For the text-containing cell, return its midpoint in (X, Y) coordinate format. 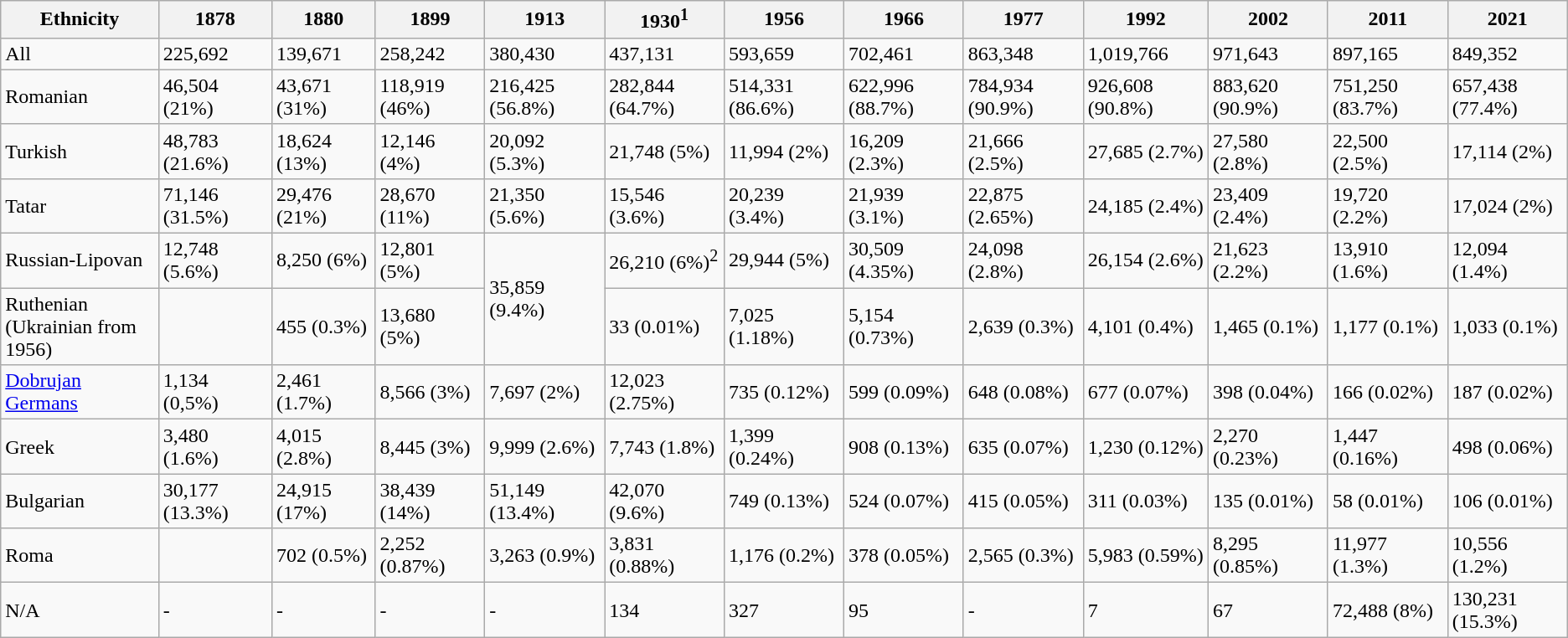
1977 (1024, 20)
702,461 (903, 54)
12,094 (1.4%) (1508, 261)
3,480 (1.6%) (214, 447)
4,101 (0.4%) (1146, 327)
5,154 (0.73%) (903, 327)
225,692 (214, 54)
593,659 (784, 54)
7,025 (1.18%) (784, 327)
27,580 (2.8%) (1268, 151)
398 (0.04%) (1268, 392)
8,295 (0.85%) (1268, 556)
657,438 (77.4%) (1508, 97)
33 (0.01%) (665, 327)
135 (0.01%) (1268, 501)
Dobrujan Germans (80, 392)
5,983 (0.59%) (1146, 556)
883,620 (90.9%) (1268, 97)
24,185 (2.4%) (1146, 206)
Roma (80, 556)
1878 (214, 20)
599 (0.09%) (903, 392)
26,210 (6%)2 (665, 261)
1,447 (0.16%) (1387, 447)
15,546 (3.6%) (665, 206)
9,999 (2.6%) (544, 447)
21,350 (5.6%) (544, 206)
415 (0.05%) (1024, 501)
749 (0.13%) (784, 501)
8,566 (3%) (431, 392)
17,114 (2%) (1508, 151)
282,844 (64.7%) (665, 97)
166 (0.02%) (1387, 392)
46,504 (21%) (214, 97)
27,685 (2.7%) (1146, 151)
216,425 (56.8%) (544, 97)
21,623 (2.2%) (1268, 261)
2011 (1387, 20)
2,565 (0.3%) (1024, 556)
13,680 (5%) (431, 327)
784,934 (90.9%) (1024, 97)
971,643 (1268, 54)
29,944 (5%) (784, 261)
43,671 (31%) (323, 97)
20,092 (5.3%) (544, 151)
311 (0.03%) (1146, 501)
1880 (323, 20)
21,939 (3.1%) (903, 206)
21,748 (5%) (665, 151)
51,149 (13.4%) (544, 501)
30,509 (4.35%) (903, 261)
72,488 (8%) (1387, 610)
849,352 (1508, 54)
58 (0.01%) (1387, 501)
908 (0.13%) (903, 447)
12,748 (5.6%) (214, 261)
648 (0.08%) (1024, 392)
Russian-Lipovan (80, 261)
12,146 (4%) (431, 151)
28,670 (11%) (431, 206)
Tatar (80, 206)
1,399 (0.24%) (784, 447)
71,146 (31.5%) (214, 206)
48,783 (21.6%) (214, 151)
1,176 (0.2%) (784, 556)
926,608 (90.8%) (1146, 97)
897,165 (1387, 54)
24,915 (17%) (323, 501)
3,831 (0.88%) (665, 556)
Romanian (80, 97)
16,209 (2.3%) (903, 151)
67 (1268, 610)
7,743 (1.8%) (665, 447)
7 (1146, 610)
12,801 (5%) (431, 261)
21,666 (2.5%) (1024, 151)
1,177 (0.1%) (1387, 327)
19,720 (2.2%) (1387, 206)
Ethnicity (80, 20)
42,070 (9.6%) (665, 501)
Bulgarian (80, 501)
18,624 (13%) (323, 151)
1899 (431, 20)
Ruthenian (Ukrainian from 1956) (80, 327)
20,239 (3.4%) (784, 206)
1,019,766 (1146, 54)
38,439 (14%) (431, 501)
1956 (784, 20)
17,024 (2%) (1508, 206)
13,910 (1.6%) (1387, 261)
4,015 (2.8%) (323, 447)
702 (0.5%) (323, 556)
7,697 (2%) (544, 392)
2002 (1268, 20)
134 (665, 610)
12,023 (2.75%) (665, 392)
All (80, 54)
455 (0.3%) (323, 327)
258,242 (431, 54)
1966 (903, 20)
2,639 (0.3%) (1024, 327)
498 (0.06%) (1508, 447)
Greek (80, 447)
30,177 (13.3%) (214, 501)
2021 (1508, 20)
1,230 (0.12%) (1146, 447)
622,996 (88.7%) (903, 97)
2,461 (1.7%) (323, 392)
1992 (1146, 20)
29,476 (21%) (323, 206)
1,033 (0.1%) (1508, 327)
735 (0.12%) (784, 392)
437,131 (665, 54)
Turkish (80, 151)
8,445 (3%) (431, 447)
19301 (665, 20)
95 (903, 610)
22,875 (2.65%) (1024, 206)
130,231 (15.3%) (1508, 610)
1913 (544, 20)
22,500 (2.5%) (1387, 151)
106 (0.01%) (1508, 501)
2,270 (0.23%) (1268, 447)
1,134 (0,5%) (214, 392)
327 (784, 610)
35,859 (9.4%) (544, 300)
751,250 (83.7%) (1387, 97)
380,430 (544, 54)
N/A (80, 610)
635 (0.07%) (1024, 447)
118,919 (46%) (431, 97)
378 (0.05%) (903, 556)
524 (0.07%) (903, 501)
139,671 (323, 54)
26,154 (2.6%) (1146, 261)
863,348 (1024, 54)
24,098 (2.8%) (1024, 261)
514,331 (86.6%) (784, 97)
1,465 (0.1%) (1268, 327)
677 (0.07%) (1146, 392)
11,977 (1.3%) (1387, 556)
3,263 (0.9%) (544, 556)
187 (0.02%) (1508, 392)
2,252 (0.87%) (431, 556)
11,994 (2%) (784, 151)
8,250 (6%) (323, 261)
23,409 (2.4%) (1268, 206)
10,556 (1.2%) (1508, 556)
